Scan for the cell matching the given text and deliver its [X, Y] coordinate at center. 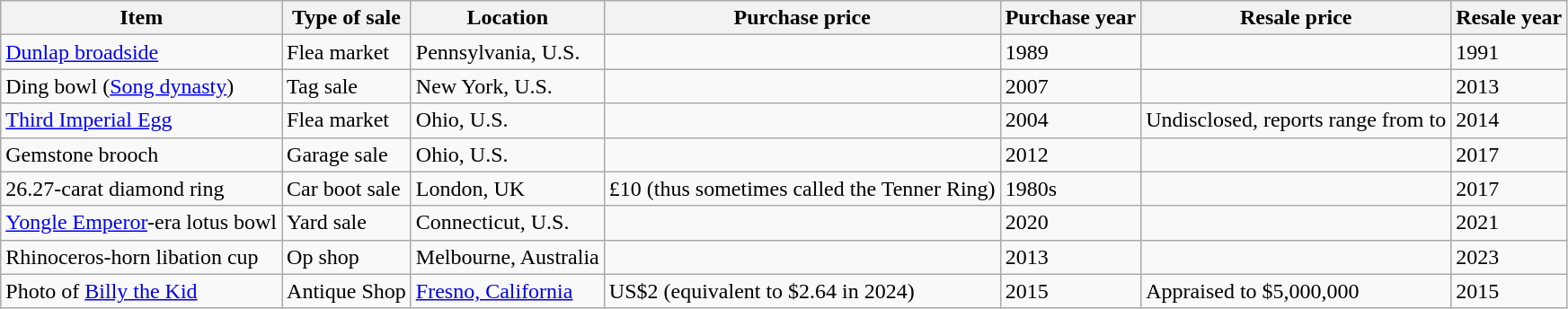
Melbourne, Australia [507, 257]
Op shop [347, 257]
2012 [1071, 154]
US$2 (equivalent to $2.64 in 2024) [802, 291]
Yard sale [347, 223]
Purchase year [1071, 18]
1980s [1071, 189]
Resale price [1296, 18]
Dunlap broadside [142, 52]
Pennsylvania, U.S. [507, 52]
2023 [1510, 257]
Rhinoceros-horn libation cup [142, 257]
Third Imperial Egg [142, 120]
Location [507, 18]
£10 (thus sometimes called the Tenner Ring) [802, 189]
Gemstone brooch [142, 154]
Car boot sale [347, 189]
Fresno, California [507, 291]
New York, U.S. [507, 86]
Purchase price [802, 18]
Ding bowl (Song dynasty) [142, 86]
1989 [1071, 52]
Resale year [1510, 18]
Antique Shop [347, 291]
Appraised to $5,000,000 [1296, 291]
2004 [1071, 120]
26.27-carat diamond ring [142, 189]
London, UK [507, 189]
2007 [1071, 86]
Item [142, 18]
Type of sale [347, 18]
Photo of Billy the Kid [142, 291]
1991 [1510, 52]
2020 [1071, 223]
Undisclosed, reports range from to [1296, 120]
Garage sale [347, 154]
2014 [1510, 120]
Yongle Emperor-era lotus bowl [142, 223]
Connecticut, U.S. [507, 223]
Tag sale [347, 86]
2021 [1510, 223]
